Provide the (x, y) coordinate of the cell's center where the given text is located.  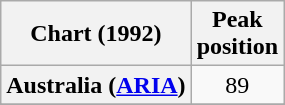
89 (237, 85)
Peakposition (237, 34)
Chart (1992) (96, 34)
Australia (ARIA) (96, 85)
